Return [X, Y] of the center of cell containing provided text 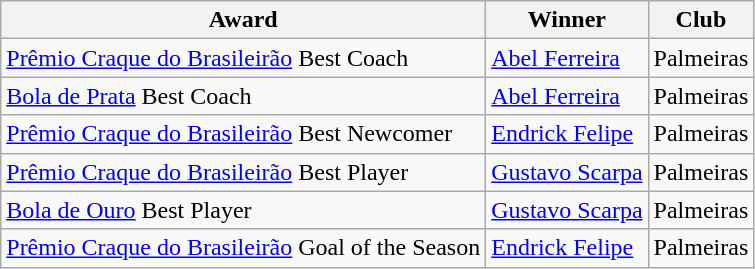
Prêmio Craque do Brasileirão Goal of the Season [244, 248]
Club [701, 20]
Prêmio Craque do Brasileirão Best Coach [244, 58]
Award [244, 20]
Prêmio Craque do Brasileirão Best Player [244, 172]
Bola de Prata Best Coach [244, 96]
Winner [567, 20]
Bola de Ouro Best Player [244, 210]
Prêmio Craque do Brasileirão Best Newcomer [244, 134]
